From the cell containing the given text, extract its center point as [X, Y] coordinate. 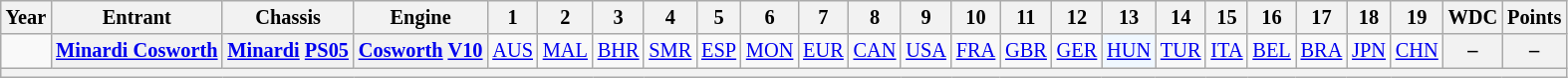
AUS [512, 51]
17 [1322, 17]
10 [976, 17]
Minardi PS05 [287, 51]
Chassis [287, 17]
HUN [1129, 51]
GER [1077, 51]
BRA [1322, 51]
11 [1026, 17]
4 [669, 17]
15 [1226, 17]
1 [512, 17]
ESP [719, 51]
GBR [1026, 51]
MON [769, 51]
BEL [1271, 51]
ITA [1226, 51]
MAL [566, 51]
CAN [875, 51]
Year [26, 17]
CHN [1417, 51]
2 [566, 17]
EUR [823, 51]
TUR [1180, 51]
8 [875, 17]
Entrant [136, 17]
SMR [669, 51]
7 [823, 17]
Cosworth V10 [420, 51]
19 [1417, 17]
WDC [1473, 17]
9 [925, 17]
Engine [420, 17]
BHR [619, 51]
14 [1180, 17]
6 [769, 17]
3 [619, 17]
Points [1534, 17]
12 [1077, 17]
JPN [1369, 51]
16 [1271, 17]
USA [925, 51]
13 [1129, 17]
5 [719, 17]
Minardi Cosworth [136, 51]
FRA [976, 51]
18 [1369, 17]
